Detect which cell encompasses the target text, then output its (x, y) center coordinate. 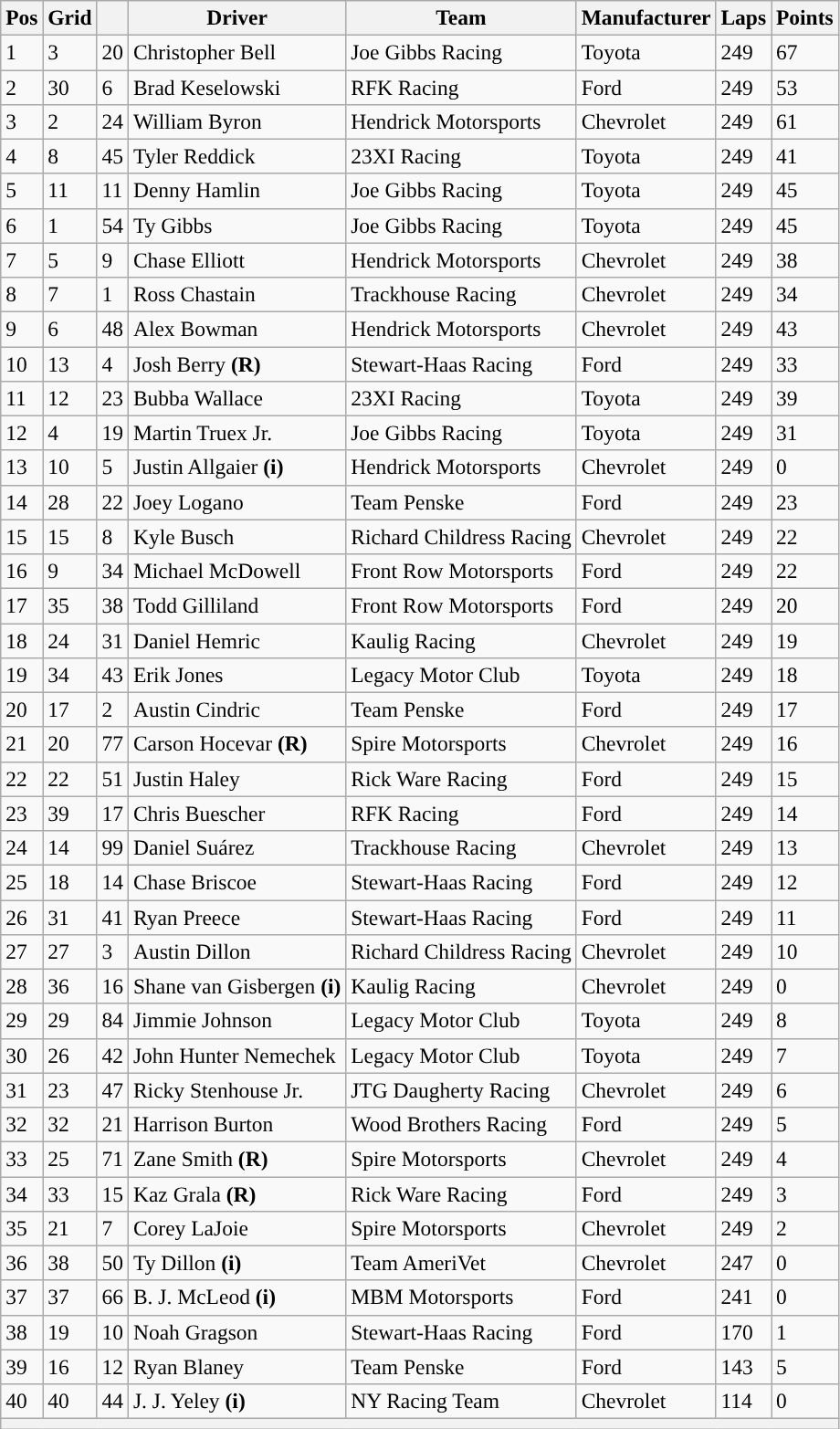
Laps (743, 17)
Austin Dillon (236, 951)
Ryan Blaney (236, 1367)
B. J. McLeod (i) (236, 1298)
42 (112, 1056)
Manufacturer (646, 17)
Daniel Hemric (236, 640)
67 (805, 52)
71 (112, 1159)
Erik Jones (236, 675)
Ty Dillon (i) (236, 1263)
Ty Gibbs (236, 226)
Carson Hocevar (R) (236, 744)
77 (112, 744)
Pos (22, 17)
241 (743, 1298)
Alex Bowman (236, 329)
Ryan Preece (236, 917)
114 (743, 1401)
54 (112, 226)
51 (112, 779)
Joey Logano (236, 502)
Driver (236, 17)
Josh Berry (R) (236, 363)
Kyle Busch (236, 537)
Team AmeriVet (461, 1263)
J. J. Yeley (i) (236, 1401)
Michael McDowell (236, 571)
Kaz Grala (R) (236, 1193)
99 (112, 847)
61 (805, 121)
Austin Cindric (236, 709)
Chris Buescher (236, 814)
Grid (69, 17)
Martin Truex Jr. (236, 433)
Zane Smith (R) (236, 1159)
47 (112, 1090)
Ross Chastain (236, 294)
Noah Gragson (236, 1332)
William Byron (236, 121)
66 (112, 1298)
Bubba Wallace (236, 398)
Jimmie Johnson (236, 1021)
Points (805, 17)
John Hunter Nemechek (236, 1056)
Wood Brothers Racing (461, 1124)
Harrison Burton (236, 1124)
MBM Motorsports (461, 1298)
84 (112, 1021)
53 (805, 87)
44 (112, 1401)
Team (461, 17)
Denny Hamlin (236, 191)
JTG Daugherty Racing (461, 1090)
Justin Allgaier (i) (236, 468)
Todd Gilliland (236, 605)
Corey LaJoie (236, 1228)
50 (112, 1263)
Christopher Bell (236, 52)
Tyler Reddick (236, 156)
Daniel Suárez (236, 847)
Chase Briscoe (236, 882)
Chase Elliott (236, 260)
Brad Keselowski (236, 87)
Shane van Gisbergen (i) (236, 986)
170 (743, 1332)
247 (743, 1263)
Justin Haley (236, 779)
48 (112, 329)
Ricky Stenhouse Jr. (236, 1090)
NY Racing Team (461, 1401)
143 (743, 1367)
